Locate the cell with the specified text and output its [X, Y] center coordinate. 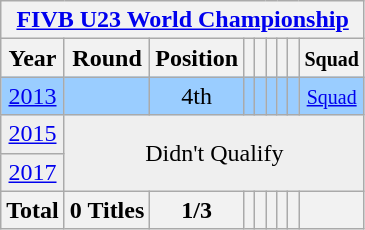
Round [107, 58]
4th [197, 96]
Total [33, 210]
1/3 [197, 210]
2015 [33, 134]
0 Titles [107, 210]
Position [197, 58]
FIVB U23 World Championship [183, 20]
2017 [33, 172]
Didn't Qualify [214, 153]
Year [33, 58]
2013 [33, 96]
